Detect which cell encompasses the target text, then output its [x, y] center coordinate. 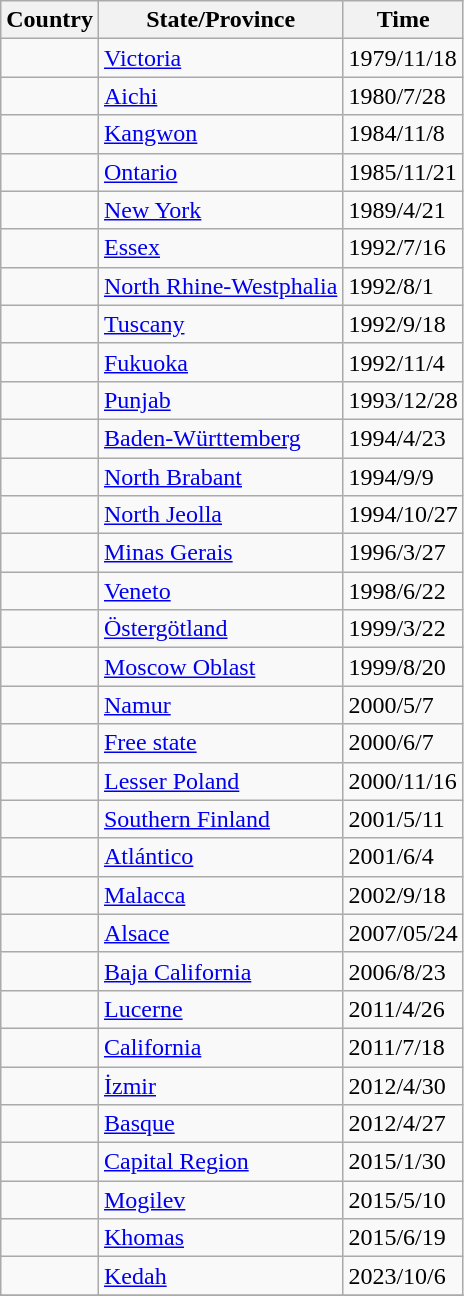
Malacca [220, 895]
2015/6/19 [403, 1238]
Khomas [220, 1238]
1994/10/27 [403, 515]
Victoria [220, 58]
2015/5/10 [403, 1200]
Country [50, 20]
Moscow Oblast [220, 667]
Capital Region [220, 1162]
2012/4/30 [403, 1085]
2015/1/30 [403, 1162]
Kedah [220, 1276]
Östergötland [220, 629]
Fukuoka [220, 362]
Essex [220, 248]
1992/7/16 [403, 248]
1994/4/23 [403, 438]
Lucerne [220, 1009]
Alsace [220, 933]
Baden-Württemberg [220, 438]
Minas Gerais [220, 553]
Time [403, 20]
1992/11/4 [403, 362]
Southern Finland [220, 819]
İzmir [220, 1085]
1993/12/28 [403, 400]
2001/5/11 [403, 819]
2000/11/16 [403, 781]
California [220, 1047]
Punjab [220, 400]
2002/9/18 [403, 895]
New York [220, 210]
2001/6/4 [403, 857]
Kangwon [220, 134]
1996/3/27 [403, 553]
Atlántico [220, 857]
1994/9/9 [403, 477]
Baja California [220, 971]
1998/6/22 [403, 591]
Lesser Poland [220, 781]
2023/10/6 [403, 1276]
State/Province [220, 20]
Tuscany [220, 324]
1992/8/1 [403, 286]
1999/3/22 [403, 629]
2000/5/7 [403, 705]
1979/11/18 [403, 58]
Mogilev [220, 1200]
Veneto [220, 591]
North Rhine-Westphalia [220, 286]
Basque [220, 1124]
North Jeolla [220, 515]
1980/7/28 [403, 96]
1992/9/18 [403, 324]
1985/11/21 [403, 172]
Aichi [220, 96]
Namur [220, 705]
2007/05/24 [403, 933]
North Brabant [220, 477]
2000/6/7 [403, 743]
2011/7/18 [403, 1047]
2011/4/26 [403, 1009]
Ontario [220, 172]
1984/11/8 [403, 134]
Free state [220, 743]
1999/8/20 [403, 667]
1989/4/21 [403, 210]
2006/8/23 [403, 971]
2012/4/27 [403, 1124]
